Locate the cell with the specified text and output its [x, y] center coordinate. 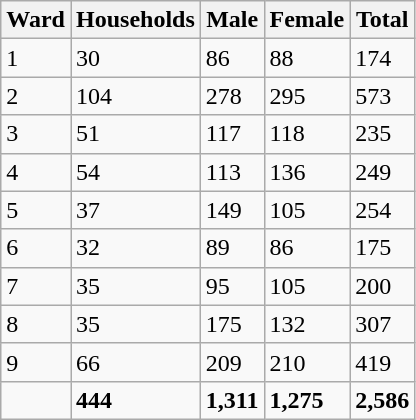
210 [307, 362]
117 [232, 134]
30 [135, 58]
32 [135, 248]
295 [307, 96]
419 [382, 362]
278 [232, 96]
444 [135, 400]
254 [382, 210]
149 [232, 210]
136 [307, 172]
573 [382, 96]
2,586 [382, 400]
51 [135, 134]
Female [307, 20]
Households [135, 20]
1,275 [307, 400]
95 [232, 286]
3 [36, 134]
Male [232, 20]
209 [232, 362]
1,311 [232, 400]
200 [382, 286]
88 [307, 58]
1 [36, 58]
66 [135, 362]
5 [36, 210]
9 [36, 362]
6 [36, 248]
Total [382, 20]
89 [232, 248]
113 [232, 172]
8 [36, 324]
118 [307, 134]
Ward [36, 20]
4 [36, 172]
235 [382, 134]
2 [36, 96]
54 [135, 172]
249 [382, 172]
174 [382, 58]
7 [36, 286]
132 [307, 324]
37 [135, 210]
104 [135, 96]
307 [382, 324]
